Capture the cell that displays the provided text and extract its [X, Y] central coordinate. 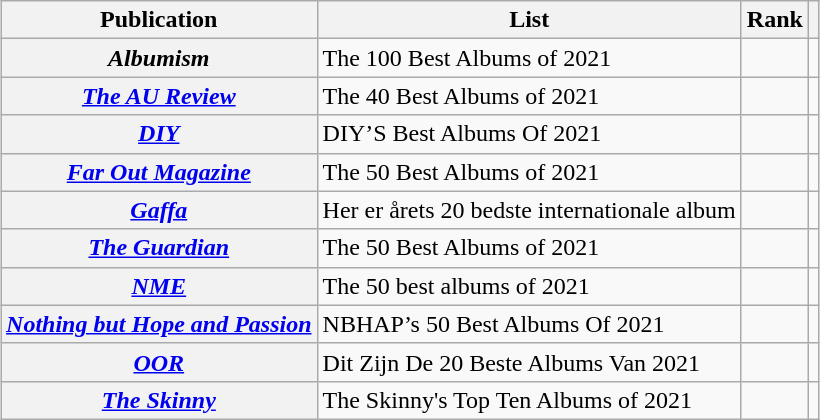
The Skinny's Top Ten Albums of 2021 [529, 400]
NBHAP’s 50 Best Albums Of 2021 [529, 324]
The Skinny [159, 400]
Dit Zijn De 20 Beste Albums Van 2021 [529, 362]
The 100 Best Albums of 2021 [529, 58]
Albumism [159, 58]
List [529, 20]
Nothing but Hope and Passion [159, 324]
Her er årets 20 bedste internationale album [529, 210]
The 50 best albums of 2021 [529, 286]
DIY’S Best Albums Of 2021 [529, 134]
Far Out Magazine [159, 172]
Gaffa [159, 210]
The 40 Best Albums of 2021 [529, 96]
Rank [774, 20]
The Guardian [159, 248]
OOR [159, 362]
The AU Review [159, 96]
NME [159, 286]
DIY [159, 134]
Publication [159, 20]
